Return the [x, y] coordinate for the center point of the cell that contains the specified text.  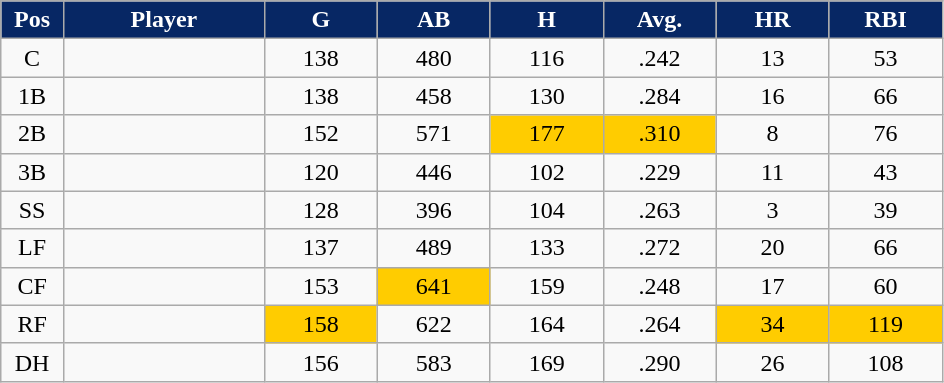
119 [886, 324]
.242 [660, 58]
1B [32, 96]
177 [546, 134]
8 [772, 134]
Pos [32, 20]
76 [886, 134]
158 [320, 324]
.248 [660, 286]
571 [434, 134]
DH [32, 362]
137 [320, 248]
641 [434, 286]
622 [434, 324]
.264 [660, 324]
11 [772, 172]
446 [434, 172]
133 [546, 248]
HR [772, 20]
34 [772, 324]
39 [886, 210]
128 [320, 210]
LF [32, 248]
3 [772, 210]
17 [772, 286]
SS [32, 210]
120 [320, 172]
16 [772, 96]
26 [772, 362]
2B [32, 134]
13 [772, 58]
458 [434, 96]
RF [32, 324]
.290 [660, 362]
C [32, 58]
164 [546, 324]
60 [886, 286]
.229 [660, 172]
156 [320, 362]
RBI [886, 20]
Avg. [660, 20]
Player [164, 20]
116 [546, 58]
153 [320, 286]
102 [546, 172]
H [546, 20]
108 [886, 362]
.284 [660, 96]
489 [434, 248]
152 [320, 134]
.310 [660, 134]
583 [434, 362]
AB [434, 20]
43 [886, 172]
3B [32, 172]
G [320, 20]
.272 [660, 248]
130 [546, 96]
CF [32, 286]
104 [546, 210]
480 [434, 58]
53 [886, 58]
396 [434, 210]
20 [772, 248]
.263 [660, 210]
169 [546, 362]
159 [546, 286]
